For the text-containing cell, return its midpoint in (x, y) coordinate format. 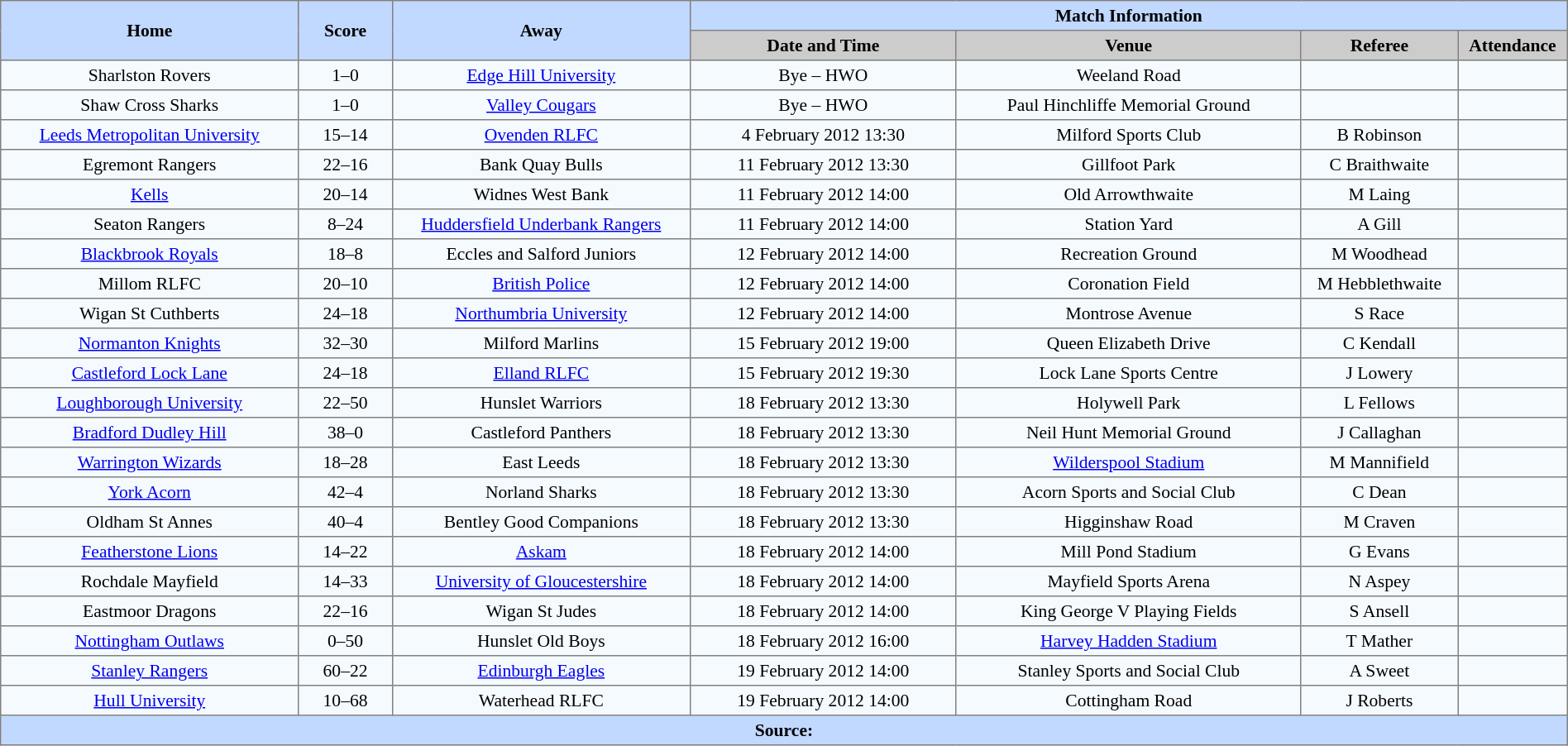
Score (346, 31)
N Aspey (1379, 581)
Hunslet Old Boys (541, 641)
Millom RLFC (150, 284)
Station Yard (1128, 224)
J Lowery (1379, 373)
Ovenden RLFC (541, 135)
Milford Marlins (541, 343)
Lock Lane Sports Centre (1128, 373)
Normanton Knights (150, 343)
Away (541, 31)
A Sweet (1379, 671)
Askam (541, 552)
M Woodhead (1379, 254)
British Police (541, 284)
Nottingham Outlaws (150, 641)
T Mather (1379, 641)
Hunslet Warriors (541, 403)
18 February 2012 16:00 (823, 641)
Coronation Field (1128, 284)
Elland RLFC (541, 373)
M Craven (1379, 522)
18–8 (346, 254)
Attendance (1513, 45)
East Leeds (541, 462)
C Dean (1379, 492)
Blackbrook Royals (150, 254)
Huddersfield Underbank Rangers (541, 224)
Old Arrowthwaite (1128, 194)
Paul Hinchliffe Memorial Ground (1128, 105)
Sharlston Rovers (150, 75)
8–24 (346, 224)
Egremont Rangers (150, 165)
M Hebblethwaite (1379, 284)
14–22 (346, 552)
Hull University (150, 701)
A Gill (1379, 224)
Widnes West Bank (541, 194)
Match Information (1128, 16)
J Callaghan (1379, 433)
Stanley Sports and Social Club (1128, 671)
14–33 (346, 581)
S Ansell (1379, 611)
Venue (1128, 45)
4 February 2012 13:30 (823, 135)
18–28 (346, 462)
Stanley Rangers (150, 671)
Gillfoot Park (1128, 165)
M Laing (1379, 194)
Harvey Hadden Stadium (1128, 641)
J Roberts (1379, 701)
Source: (784, 730)
B Robinson (1379, 135)
Mill Pond Stadium (1128, 552)
Montrose Avenue (1128, 313)
Waterhead RLFC (541, 701)
11 February 2012 13:30 (823, 165)
S Race (1379, 313)
Acorn Sports and Social Club (1128, 492)
Northumbria University (541, 313)
40–4 (346, 522)
Shaw Cross Sharks (150, 105)
60–22 (346, 671)
Eastmoor Dragons (150, 611)
Bradford Dudley Hill (150, 433)
Higginshaw Road (1128, 522)
C Braithwaite (1379, 165)
Holywell Park (1128, 403)
0–50 (346, 641)
42–4 (346, 492)
Castleford Lock Lane (150, 373)
10–68 (346, 701)
Featherstone Lions (150, 552)
Home (150, 31)
Recreation Ground (1128, 254)
Mayfield Sports Arena (1128, 581)
Cottingham Road (1128, 701)
15 February 2012 19:00 (823, 343)
32–30 (346, 343)
Referee (1379, 45)
Kells (150, 194)
Bentley Good Companions (541, 522)
22–50 (346, 403)
Castleford Panthers (541, 433)
Weeland Road (1128, 75)
Wigan St Judes (541, 611)
Date and Time (823, 45)
Eccles and Salford Juniors (541, 254)
15–14 (346, 135)
Warrington Wizards (150, 462)
University of Gloucestershire (541, 581)
Edge Hill University (541, 75)
L Fellows (1379, 403)
Valley Cougars (541, 105)
C Kendall (1379, 343)
Rochdale Mayfield (150, 581)
Norland Sharks (541, 492)
Neil Hunt Memorial Ground (1128, 433)
G Evans (1379, 552)
Queen Elizabeth Drive (1128, 343)
38–0 (346, 433)
Loughborough University (150, 403)
Wigan St Cuthberts (150, 313)
M Mannifield (1379, 462)
Oldham St Annes (150, 522)
20–14 (346, 194)
King George V Playing Fields (1128, 611)
Wilderspool Stadium (1128, 462)
20–10 (346, 284)
Leeds Metropolitan University (150, 135)
Seaton Rangers (150, 224)
Milford Sports Club (1128, 135)
Edinburgh Eagles (541, 671)
15 February 2012 19:30 (823, 373)
Bank Quay Bulls (541, 165)
York Acorn (150, 492)
